Provide the [X, Y] coordinate of the cell's center where the given text is located.  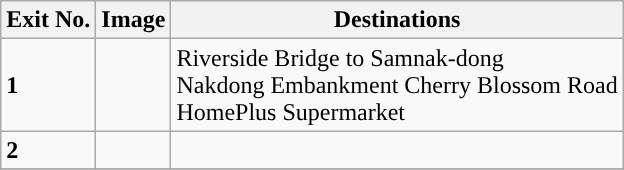
Image [134, 20]
Destinations [397, 20]
Riverside Bridge to Samnak-dong Nakdong Embankment Cherry Blossom RoadHomePlus Supermarket [397, 85]
2 [48, 150]
1 [48, 85]
Exit No. [48, 20]
